Scan for the cell matching the given text and deliver its (X, Y) coordinate at center. 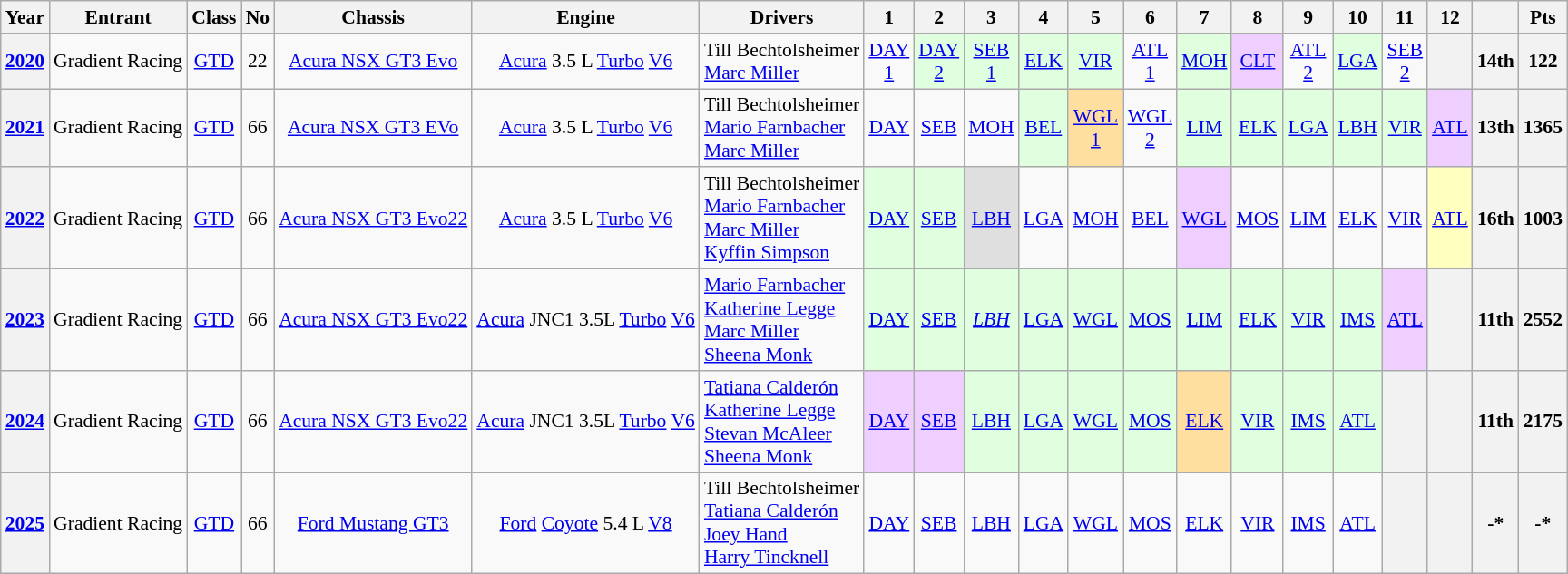
Entrant (118, 17)
4 (1044, 17)
Year (25, 17)
Till Bechtolsheimer Tatiana Calderón Joey Hand Harry Tincknell (782, 523)
WGL2 (1151, 129)
No (258, 17)
8 (1258, 17)
Drivers (782, 17)
Tatiana Calderón Katherine Legge Stevan McAleer Sheena Monk (782, 422)
12 (1450, 17)
Chassis (373, 17)
2 (938, 17)
2022 (25, 219)
Acura NSX GT3 EVo (373, 129)
5 (1096, 17)
3 (991, 17)
16th (1495, 219)
9 (1308, 17)
Ford Coyote 5.4 L V8 (586, 523)
Till Bechtolsheimer Mario Farnbacher Marc Miller Kyffin Simpson (782, 219)
2552 (1543, 320)
6 (1151, 17)
Engine (586, 17)
ATL2 (1308, 62)
13th (1495, 129)
14th (1495, 62)
Acura NSX GT3 Evo (373, 62)
10 (1357, 17)
DAY2 (938, 62)
Pts (1543, 17)
1 (889, 17)
SEB2 (1405, 62)
2175 (1543, 422)
Mario Farnbacher Katherine Legge Marc Miller Sheena Monk (782, 320)
1003 (1543, 219)
ATL1 (1151, 62)
Till Bechtolsheimer Marc Miller (782, 62)
2025 (25, 523)
122 (1543, 62)
CLT (1258, 62)
7 (1205, 17)
Class (214, 17)
11 (1405, 17)
Till Bechtolsheimer Mario Farnbacher Marc Miller (782, 129)
Ford Mustang GT3 (373, 523)
2023 (25, 320)
2020 (25, 62)
2021 (25, 129)
WGL1 (1096, 129)
22 (258, 62)
DAY1 (889, 62)
2024 (25, 422)
SEB1 (991, 62)
1365 (1543, 129)
